Locate the cell with the specified text and output its (x, y) center coordinate. 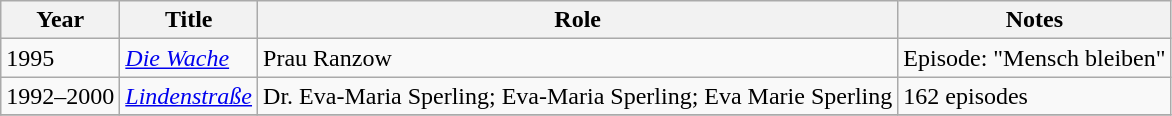
Die Wache (189, 58)
Lindenstraße (189, 96)
Role (578, 20)
Prau Ranzow (578, 58)
1992–2000 (60, 96)
Episode: "Mensch bleiben" (1034, 58)
Year (60, 20)
Title (189, 20)
Dr. Eva-Maria Sperling; Eva-Maria Sperling; Eva Marie Sperling (578, 96)
1995 (60, 58)
Notes (1034, 20)
162 episodes (1034, 96)
